Search for the cell housing the specified text and yield its [x, y] center coordinate. 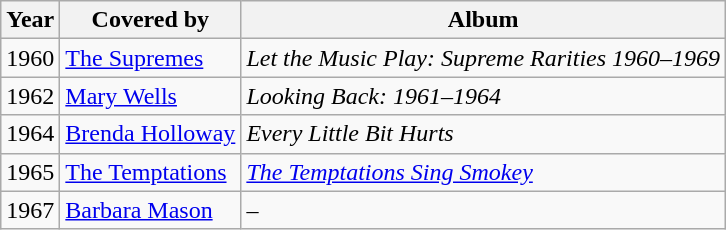
Brenda Holloway [150, 134]
1960 [30, 58]
Barbara Mason [150, 210]
Year [30, 20]
Album [484, 20]
1964 [30, 134]
The Supremes [150, 58]
1962 [30, 96]
Every Little Bit Hurts [484, 134]
Let the Music Play: Supreme Rarities 1960–1969 [484, 58]
1967 [30, 210]
The Temptations [150, 172]
Looking Back: 1961–1964 [484, 96]
1965 [30, 172]
– [484, 210]
Covered by [150, 20]
Mary Wells [150, 96]
The Temptations Sing Smokey [484, 172]
